Output the [X, Y] coordinate of the center of the cell containing the given text.  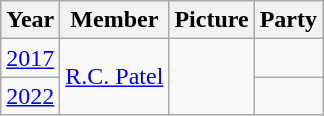
R.C. Patel [114, 77]
2022 [30, 96]
2017 [30, 58]
Member [114, 20]
Party [288, 20]
Year [30, 20]
Picture [212, 20]
